Scan for the cell matching the given text and deliver its [X, Y] coordinate at center. 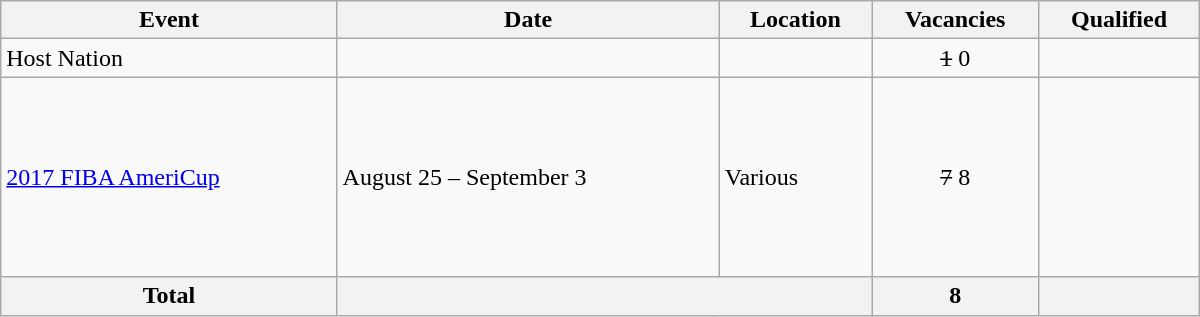
Vacancies [956, 20]
1 0 [956, 58]
7 8 [956, 177]
August 25 – September 3 [528, 177]
Qualified [1120, 20]
Location [795, 20]
Host Nation [169, 58]
Total [169, 296]
Event [169, 20]
2017 FIBA AmeriCup [169, 177]
Various [795, 177]
8 [956, 296]
Date [528, 20]
